Pinpoint the cell where the given text exists, returning its (x, y) midpoint coordinate. 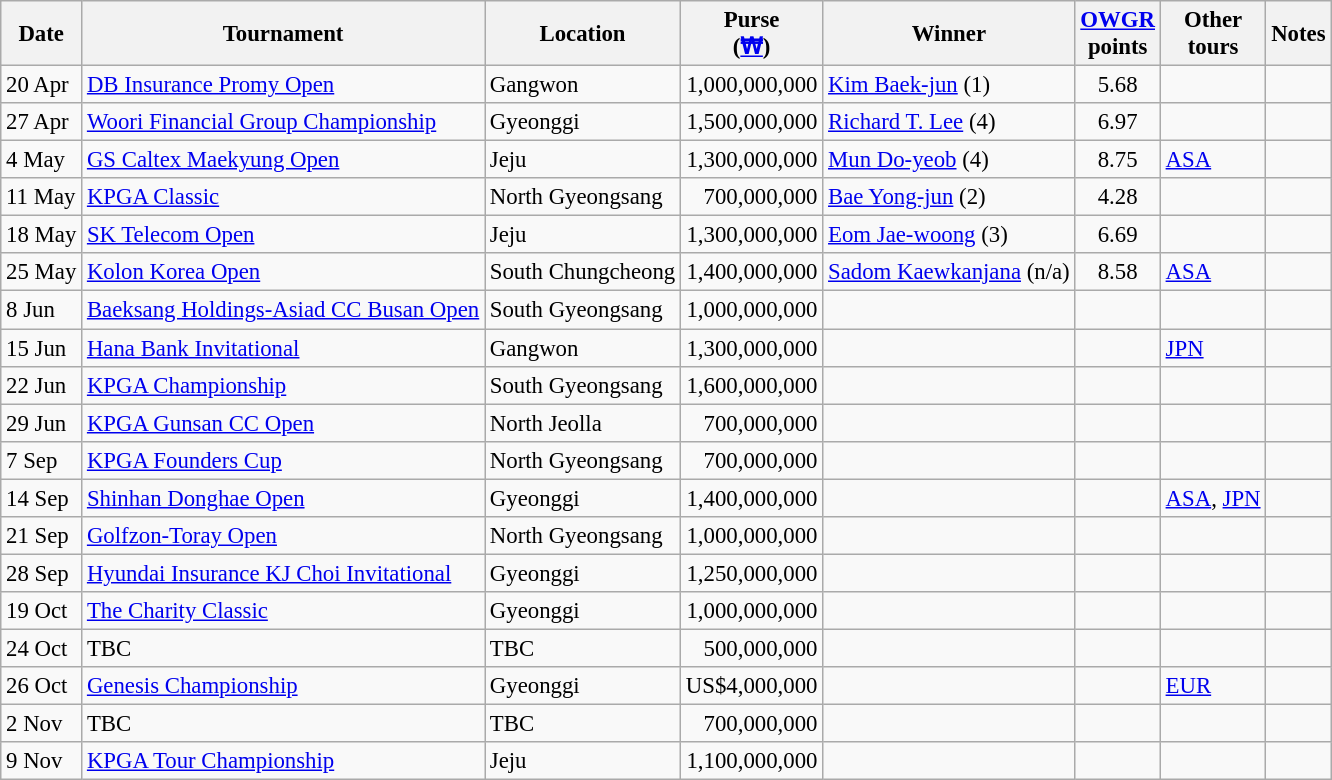
SK Telecom Open (284, 235)
Date (42, 34)
2 Nov (42, 724)
6.97 (1118, 122)
11 May (42, 197)
1,600,000,000 (752, 385)
1,500,000,000 (752, 122)
500,000,000 (752, 648)
Eom Jae-woong (3) (949, 235)
South Chungcheong (582, 273)
Othertours (1213, 34)
Kolon Korea Open (284, 273)
Baeksang Holdings-Asiad CC Busan Open (284, 310)
6.69 (1118, 235)
ASA, JPN (1213, 498)
GS Caltex Maekyung Open (284, 160)
Winner (949, 34)
4.28 (1118, 197)
5.68 (1118, 85)
Shinhan Donghae Open (284, 498)
4 May (42, 160)
KPGA Classic (284, 197)
26 Oct (42, 686)
8 Jun (42, 310)
29 Jun (42, 423)
Sadom Kaewkanjana (n/a) (949, 273)
8.58 (1118, 273)
Genesis Championship (284, 686)
28 Sep (42, 573)
Bae Yong-jun (2) (949, 197)
24 Oct (42, 648)
Tournament (284, 34)
The Charity Classic (284, 611)
18 May (42, 235)
27 Apr (42, 122)
US$4,000,000 (752, 686)
20 Apr (42, 85)
Mun Do-yeob (4) (949, 160)
14 Sep (42, 498)
1,250,000,000 (752, 573)
North Jeolla (582, 423)
EUR (1213, 686)
1,100,000,000 (752, 761)
Woori Financial Group Championship (284, 122)
OWGRpoints (1118, 34)
Purse(₩) (752, 34)
KPGA Founders Cup (284, 460)
Hyundai Insurance KJ Choi Invitational (284, 573)
8.75 (1118, 160)
KPGA Championship (284, 385)
15 Jun (42, 348)
25 May (42, 273)
Kim Baek-jun (1) (949, 85)
JPN (1213, 348)
Location (582, 34)
Richard T. Lee (4) (949, 122)
9 Nov (42, 761)
7 Sep (42, 460)
22 Jun (42, 385)
KPGA Tour Championship (284, 761)
Hana Bank Invitational (284, 348)
DB Insurance Promy Open (284, 85)
21 Sep (42, 536)
Notes (1298, 34)
19 Oct (42, 611)
KPGA Gunsan CC Open (284, 423)
Golfzon-Toray Open (284, 536)
